Output the (X, Y) coordinate of the center of the cell containing the given text.  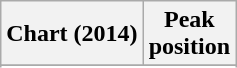
Peakposition (189, 34)
Chart (2014) (72, 34)
